For the text-containing cell, return its midpoint in [X, Y] coordinate format. 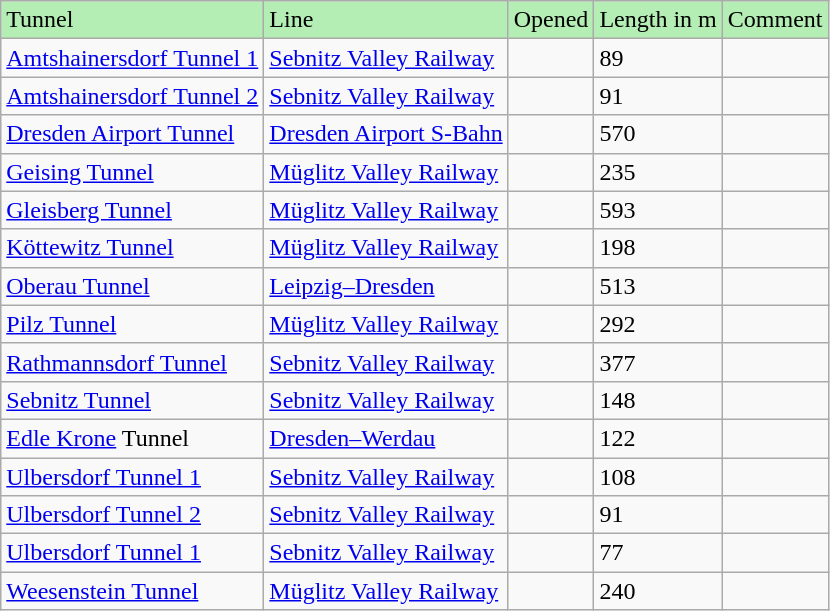
Opened [551, 20]
Dresden Airport S-Bahn [386, 134]
Gleisberg Tunnel [132, 210]
Sebnitz Tunnel [132, 400]
Amtshainersdorf Tunnel 1 [132, 58]
108 [658, 477]
77 [658, 553]
198 [658, 248]
Amtshainersdorf Tunnel 2 [132, 96]
Ulbersdorf Tunnel 2 [132, 515]
Line [386, 20]
Weesenstein Tunnel [132, 591]
377 [658, 362]
Oberau Tunnel [132, 286]
122 [658, 438]
235 [658, 172]
Pilz Tunnel [132, 324]
Dresden–Werdau [386, 438]
292 [658, 324]
Dresden Airport Tunnel [132, 134]
Geising Tunnel [132, 172]
Rathmannsdorf Tunnel [132, 362]
148 [658, 400]
513 [658, 286]
240 [658, 591]
Tunnel [132, 20]
Köttewitz Tunnel [132, 248]
89 [658, 58]
593 [658, 210]
Edle Krone Tunnel [132, 438]
570 [658, 134]
Leipzig–Dresden [386, 286]
Comment [775, 20]
Length in m [658, 20]
